Determine the [x, y] coordinate at the center of the cell enclosing the given text.  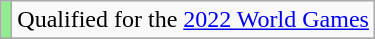
Qualified for the 2022 World Games [194, 20]
